Detect which cell encompasses the target text, then output its (X, Y) center coordinate. 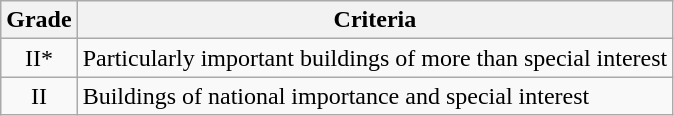
II (39, 96)
Particularly important buildings of more than special interest (375, 58)
Buildings of national importance and special interest (375, 96)
II* (39, 58)
Criteria (375, 20)
Grade (39, 20)
